Return (x, y) of the center of cell containing provided text 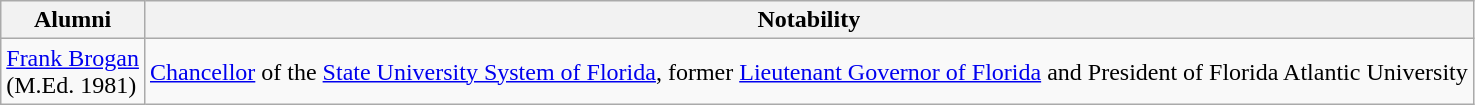
Chancellor of the State University System of Florida, former Lieutenant Governor of Florida and President of Florida Atlantic University (808, 72)
Alumni (73, 20)
Notability (808, 20)
Frank Brogan (M.Ed. 1981) (73, 72)
